Detect which cell encompasses the target text, then output its [X, Y] center coordinate. 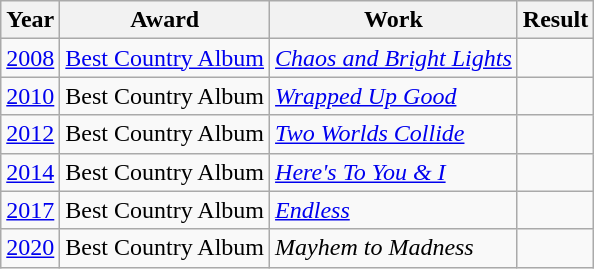
Here's To You & I [394, 172]
Result [555, 20]
Two Worlds Collide [394, 134]
Mayhem to Madness [394, 248]
Work [394, 20]
2014 [30, 172]
2012 [30, 134]
2010 [30, 96]
Endless [394, 210]
2017 [30, 210]
Award [165, 20]
2008 [30, 58]
Wrapped Up Good [394, 96]
Chaos and Bright Lights [394, 58]
Year [30, 20]
2020 [30, 248]
